Find where the given text appears and provide that cell's center as [X, Y] coordinate. 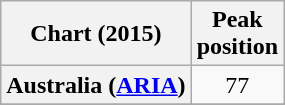
Chart (2015) [96, 34]
Peakposition [237, 34]
Australia (ARIA) [96, 85]
77 [237, 85]
